Output the [x, y] coordinate of the center of the cell containing the given text.  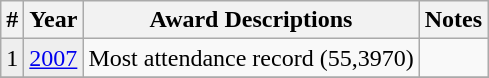
# [12, 20]
Notes [453, 20]
Award Descriptions [251, 20]
Most attendance record (55,3970) [251, 58]
Year [54, 20]
1 [12, 58]
2007 [54, 58]
